Detect which cell encompasses the target text, then output its [X, Y] center coordinate. 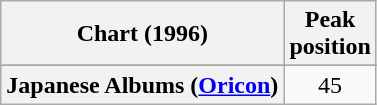
Japanese Albums (Oricon) [142, 85]
45 [330, 85]
Chart (1996) [142, 34]
Peakposition [330, 34]
